Output the (x, y) coordinate of the center of the cell containing the given text.  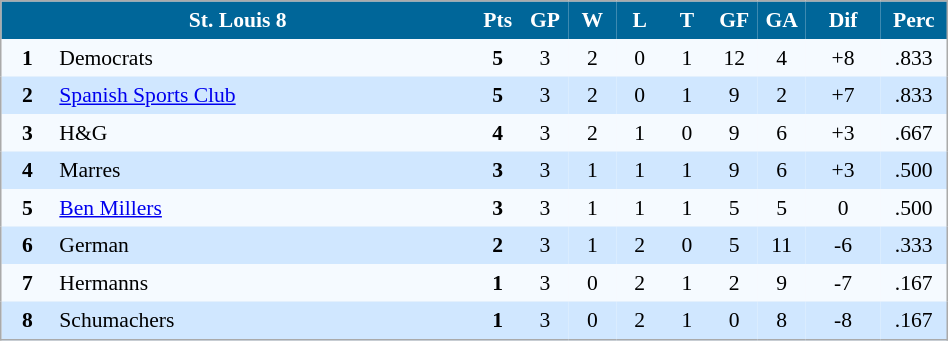
W (592, 20)
Democrats (264, 58)
7 (28, 283)
German (264, 245)
+8 (843, 58)
12 (734, 58)
Marres (264, 171)
-6 (843, 245)
Pts (498, 20)
.667 (914, 133)
T (686, 20)
L (640, 20)
GA (782, 20)
St. Louis 8 (238, 20)
Ben Millers (264, 208)
Dif (843, 20)
-7 (843, 283)
-8 (843, 321)
Spanish Sports Club (264, 95)
.333 (914, 245)
H&G (264, 133)
+7 (843, 95)
11 (782, 245)
Hermanns (264, 283)
Schumachers (264, 321)
GP (544, 20)
Perc (914, 20)
GF (734, 20)
